Provide the [x, y] coordinate of the cell's center where the given text is located.  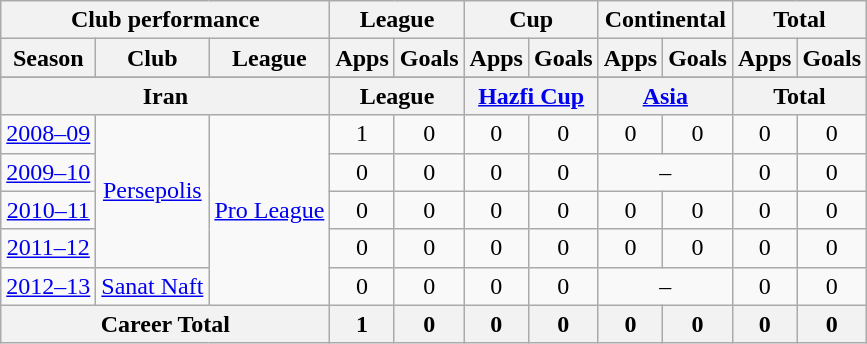
Career Total [166, 324]
Persepolis [152, 191]
Pro League [270, 210]
2009–10 [48, 172]
2011–12 [48, 248]
2008–09 [48, 134]
Iran [166, 96]
2012–13 [48, 286]
Sanat Naft [152, 286]
2010–11 [48, 210]
Cup [531, 20]
Continental [665, 20]
Hazfi Cup [531, 96]
Season [48, 58]
Club [152, 58]
Asia [665, 96]
Club performance [166, 20]
